Search for the cell housing the specified text and yield its [x, y] center coordinate. 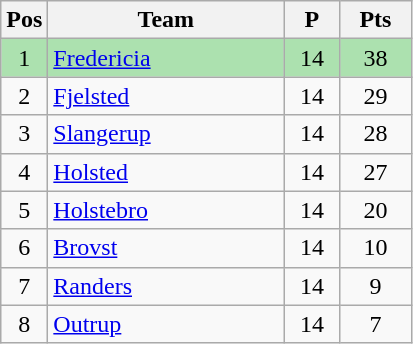
29 [376, 96]
Fjelsted [166, 96]
28 [376, 134]
Pts [376, 20]
38 [376, 58]
Holsted [166, 172]
Slangerup [166, 134]
Fredericia [166, 58]
3 [24, 134]
Randers [166, 286]
27 [376, 172]
Holstebro [166, 210]
9 [376, 286]
1 [24, 58]
Team [166, 20]
8 [24, 324]
2 [24, 96]
Pos [24, 20]
P [312, 20]
Brovst [166, 248]
Outrup [166, 324]
10 [376, 248]
6 [24, 248]
4 [24, 172]
5 [24, 210]
20 [376, 210]
